Provide the [X, Y] coordinate of the cell's center where the given text is located.  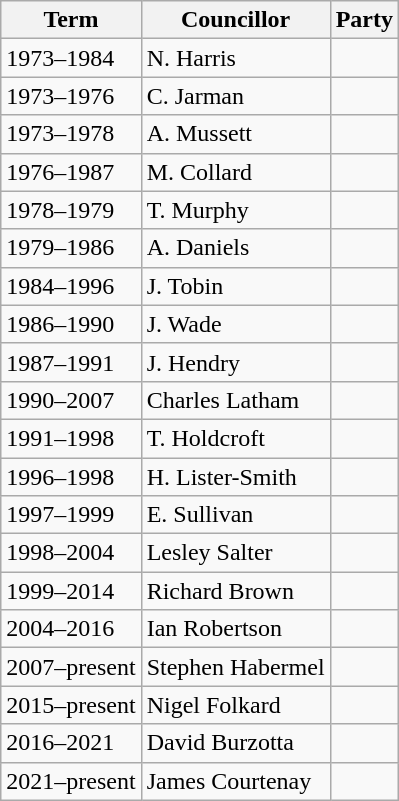
Lesley Salter [236, 553]
1976–1987 [71, 172]
Party [364, 20]
Charles Latham [236, 400]
Richard Brown [236, 591]
Stephen Habermel [236, 667]
1986–1990 [71, 324]
1998–2004 [71, 553]
T. Murphy [236, 210]
1996–1998 [71, 477]
A. Daniels [236, 248]
1991–1998 [71, 438]
T. Holdcroft [236, 438]
James Courtenay [236, 781]
M. Collard [236, 172]
J. Wade [236, 324]
1973–1978 [71, 134]
1973–1976 [71, 96]
1987–1991 [71, 362]
2021–present [71, 781]
Councillor [236, 20]
2015–present [71, 705]
1990–2007 [71, 400]
Ian Robertson [236, 629]
1979–1986 [71, 248]
2007–present [71, 667]
E. Sullivan [236, 515]
Term [71, 20]
1997–1999 [71, 515]
J. Hendry [236, 362]
1973–1984 [71, 58]
A. Mussett [236, 134]
David Burzotta [236, 743]
J. Tobin [236, 286]
1978–1979 [71, 210]
1999–2014 [71, 591]
N. Harris [236, 58]
2004–2016 [71, 629]
C. Jarman [236, 96]
H. Lister-Smith [236, 477]
Nigel Folkard [236, 705]
1984–1996 [71, 286]
2016–2021 [71, 743]
